Extract the [x, y] coordinate from the center of the cell holding the provided text.  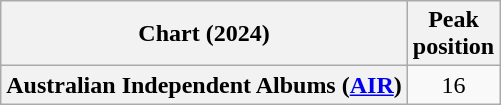
Australian Independent Albums (AIR) [204, 85]
16 [453, 85]
Peakposition [453, 34]
Chart (2024) [204, 34]
